Return the [X, Y] coordinate for the center point of the cell that contains the specified text.  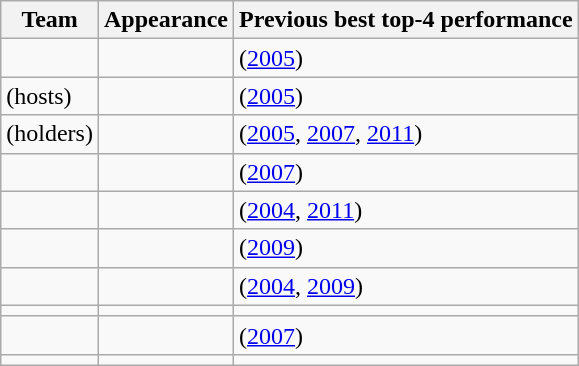
(2005, 2007, 2011) [406, 134]
Appearance [166, 20]
(2004, 2009) [406, 286]
(2004, 2011) [406, 210]
Team [50, 20]
Previous best top-4 performance [406, 20]
(2009) [406, 248]
(holders) [50, 134]
(hosts) [50, 96]
